From the cell containing the given text, extract its center point as (x, y) coordinate. 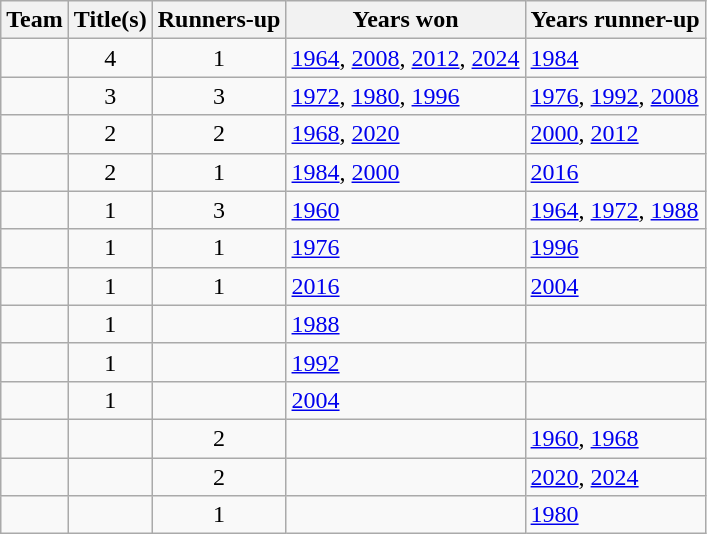
2000, 2012 (615, 134)
1988 (406, 324)
1972, 1980, 1996 (406, 96)
1964, 1972, 1988 (615, 210)
Years runner-up (615, 20)
1960 (406, 210)
1984, 2000 (406, 172)
1992 (406, 362)
1984 (615, 58)
1996 (615, 248)
1980 (615, 515)
Team (35, 20)
2020, 2024 (615, 477)
1968, 2020 (406, 134)
1976, 1992, 2008 (615, 96)
Title(s) (110, 20)
Runners-up (219, 20)
4 (110, 58)
1960, 1968 (615, 438)
1964, 2008, 2012, 2024 (406, 58)
Years won (406, 20)
1976 (406, 248)
